Determine the [x, y] coordinate at the center of the cell enclosing the given text.  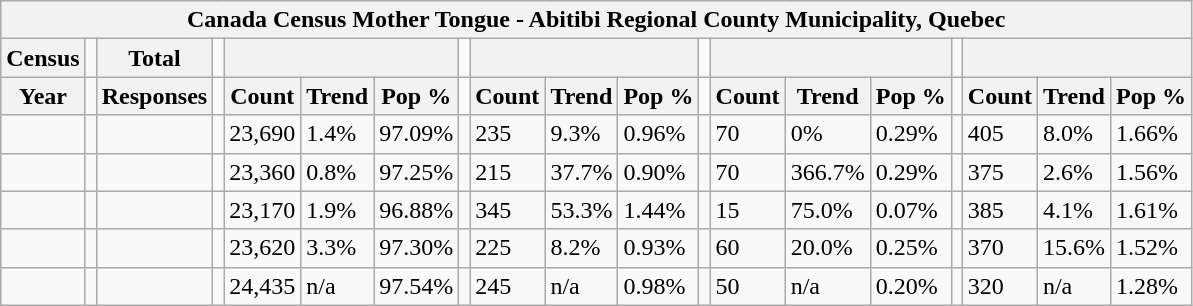
235 [508, 134]
2.6% [1074, 172]
0.98% [658, 286]
375 [1000, 172]
97.54% [416, 286]
1.52% [1150, 248]
96.88% [416, 210]
0.07% [910, 210]
Responses [154, 96]
24,435 [262, 286]
50 [748, 286]
320 [1000, 286]
97.25% [416, 172]
366.7% [828, 172]
20.0% [828, 248]
0.90% [658, 172]
Year [43, 96]
1.66% [1150, 134]
60 [748, 248]
0.93% [658, 248]
15 [748, 210]
1.28% [1150, 286]
0.8% [338, 172]
23,620 [262, 248]
97.09% [416, 134]
345 [508, 210]
4.1% [1074, 210]
0% [828, 134]
1.9% [338, 210]
1.44% [658, 210]
0.25% [910, 248]
370 [1000, 248]
385 [1000, 210]
Canada Census Mother Tongue - Abitibi Regional County Municipality, Quebec [596, 20]
225 [508, 248]
53.3% [582, 210]
405 [1000, 134]
23,690 [262, 134]
1.56% [1150, 172]
215 [508, 172]
1.61% [1150, 210]
23,360 [262, 172]
97.30% [416, 248]
75.0% [828, 210]
8.2% [582, 248]
1.4% [338, 134]
8.0% [1074, 134]
0.96% [658, 134]
Census [43, 58]
9.3% [582, 134]
245 [508, 286]
15.6% [1074, 248]
0.20% [910, 286]
3.3% [338, 248]
Total [154, 58]
37.7% [582, 172]
23,170 [262, 210]
